Identify which cell holds the provided text, then report its [X, Y] central coordinate. 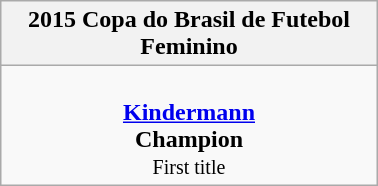
KindermannChampionFirst title [189, 126]
2015 Copa do Brasil de Futebol Feminino [189, 34]
